For the text-containing cell, return its midpoint in (x, y) coordinate format. 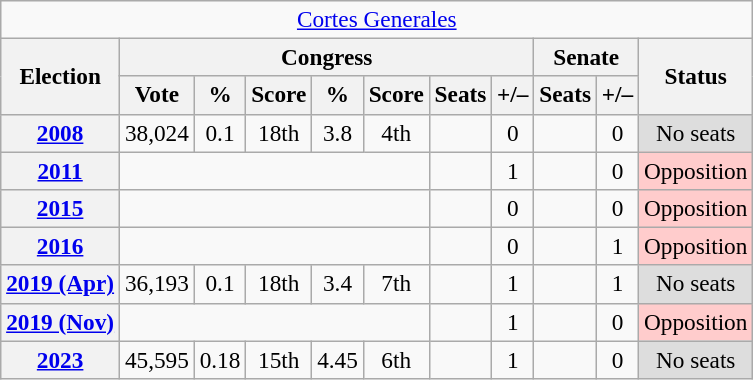
Status (696, 76)
4.45 (338, 359)
Election (60, 76)
7th (396, 284)
2011 (60, 170)
Cortes Generales (377, 19)
2016 (60, 246)
3.8 (338, 133)
Vote (156, 95)
36,193 (156, 284)
2023 (60, 359)
15th (279, 359)
2008 (60, 133)
Congress (326, 57)
2015 (60, 208)
4th (396, 133)
38,024 (156, 133)
2019 (Apr) (60, 284)
45,595 (156, 359)
2019 (Nov) (60, 322)
0.18 (220, 359)
Senate (586, 57)
6th (396, 359)
3.4 (338, 284)
